Find where the given text appears and provide that cell's center as (X, Y) coordinate. 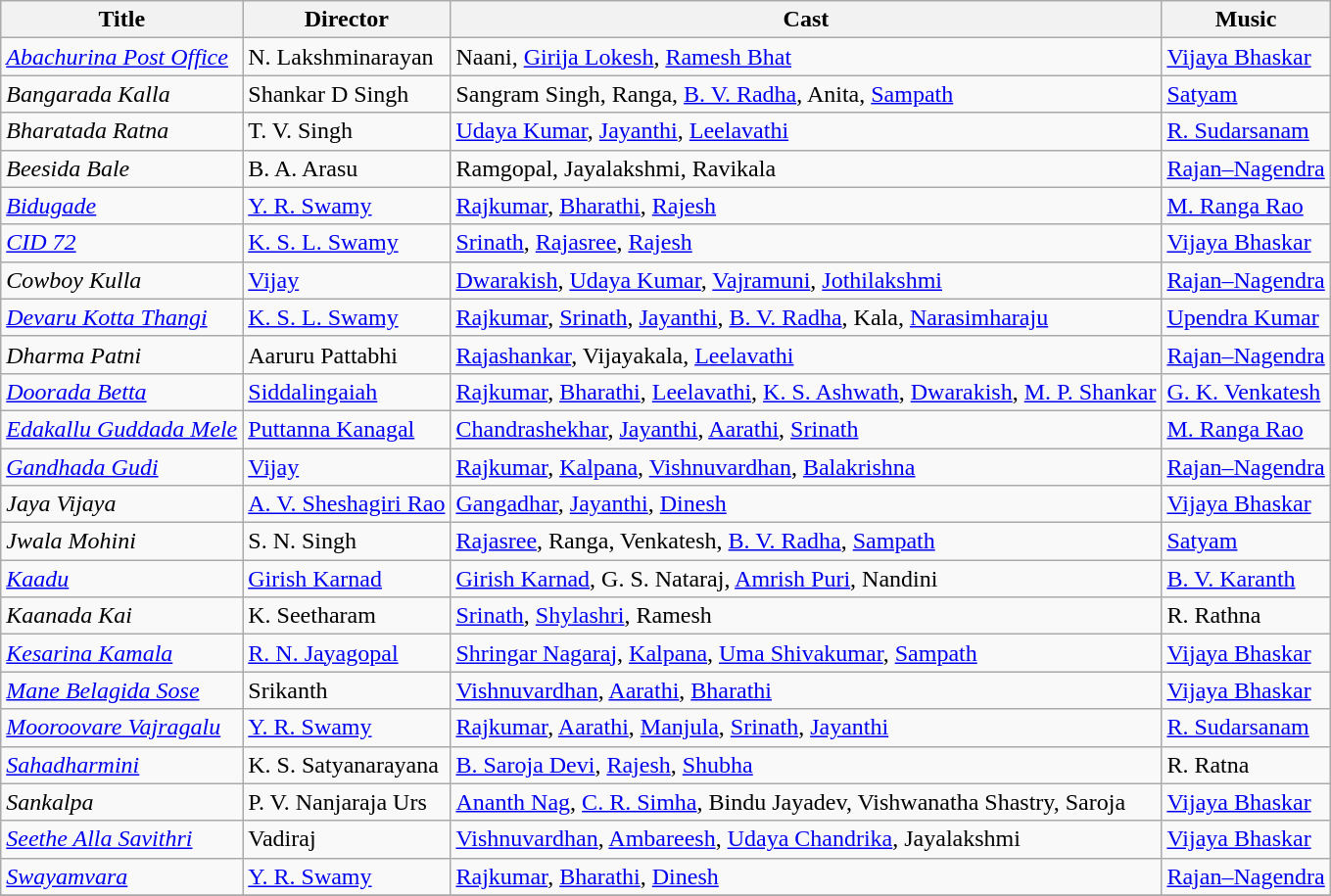
K. Seetharam (347, 616)
Title (121, 20)
T. V. Singh (347, 131)
Aaruru Pattabhi (347, 354)
Gangadhar, Jayanthi, Dinesh (806, 504)
Srinath, Rajasree, Rajesh (806, 243)
Shringar Nagaraj, Kalpana, Uma Shivakumar, Sampath (806, 653)
Gandhada Gudi (121, 467)
B. Saroja Devi, Rajesh, Shubha (806, 765)
Bharatada Ratna (121, 131)
Kaanada Kai (121, 616)
Rajkumar, Kalpana, Vishnuvardhan, Balakrishna (806, 467)
S. N. Singh (347, 542)
Puttanna Kanagal (347, 429)
Bangarada Kalla (121, 94)
R. Ratna (1246, 765)
R. N. Jayagopal (347, 653)
Ramgopal, Jayalakshmi, Ravikala (806, 168)
Doorada Betta (121, 392)
G. K. Venkatesh (1246, 392)
Sankalpa (121, 802)
K. S. Satyanarayana (347, 765)
Jaya Vijaya (121, 504)
Rajkumar, Bharathi, Leelavathi, K. S. Ashwath, Dwarakish, M. P. Shankar (806, 392)
Edakallu Guddada Mele (121, 429)
Sangram Singh, Ranga, B. V. Radha, Anita, Sampath (806, 94)
Sahadharmini (121, 765)
Shankar D Singh (347, 94)
Bidugade (121, 206)
Srikanth (347, 690)
Jwala Mohini (121, 542)
Srinath, Shylashri, Ramesh (806, 616)
Rajkumar, Srinath, Jayanthi, B. V. Radha, Kala, Narasimharaju (806, 317)
Beesida Bale (121, 168)
CID 72 (121, 243)
Rajashankar, Vijayakala, Leelavathi (806, 354)
Devaru Kotta Thangi (121, 317)
Upendra Kumar (1246, 317)
Girish Karnad (347, 579)
Rajkumar, Aarathi, Manjula, Srinath, Jayanthi (806, 728)
B. A. Arasu (347, 168)
A. V. Sheshagiri Rao (347, 504)
Abachurina Post Office (121, 57)
Kesarina Kamala (121, 653)
Music (1246, 20)
Dwarakish, Udaya Kumar, Vajramuni, Jothilakshmi (806, 280)
Siddalingaiah (347, 392)
Dharma Patni (121, 354)
Vishnuvardhan, Aarathi, Bharathi (806, 690)
Udaya Kumar, Jayanthi, Leelavathi (806, 131)
Rajkumar, Bharathi, Rajesh (806, 206)
Mooroovare Vajragalu (121, 728)
Cast (806, 20)
Director (347, 20)
Cowboy Kulla (121, 280)
Vadiraj (347, 839)
Seethe Alla Savithri (121, 839)
Chandrashekhar, Jayanthi, Aarathi, Srinath (806, 429)
Ananth Nag, C. R. Simha, Bindu Jayadev, Vishwanatha Shastry, Saroja (806, 802)
Mane Belagida Sose (121, 690)
N. Lakshminarayan (347, 57)
Vishnuvardhan, Ambareesh, Udaya Chandrika, Jayalakshmi (806, 839)
Naani, Girija Lokesh, Ramesh Bhat (806, 57)
Girish Karnad, G. S. Nataraj, Amrish Puri, Nandini (806, 579)
R. Rathna (1246, 616)
Kaadu (121, 579)
Rajkumar, Bharathi, Dinesh (806, 876)
Rajasree, Ranga, Venkatesh, B. V. Radha, Sampath (806, 542)
P. V. Nanjaraja Urs (347, 802)
B. V. Karanth (1246, 579)
Swayamvara (121, 876)
